For the text-containing cell, return its midpoint in [X, Y] coordinate format. 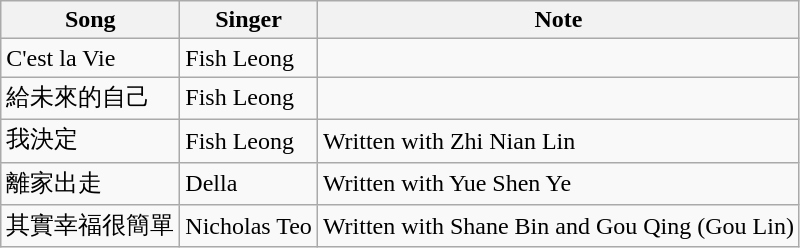
我決定 [90, 140]
Written with Yue Shen Ye [558, 184]
Della [249, 184]
離家出走 [90, 184]
給未來的自己 [90, 98]
Nicholas Teo [249, 226]
C'est la Vie [90, 58]
Singer [249, 20]
Written with Zhi Nian Lin [558, 140]
Song [90, 20]
Written with Shane Bin and Gou Qing (Gou Lin) [558, 226]
其實幸福很簡單 [90, 226]
Note [558, 20]
